Output the (X, Y) coordinate of the center of the cell containing the given text.  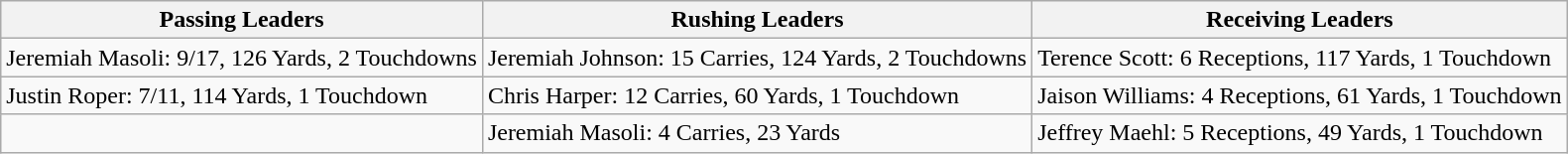
Rushing Leaders (757, 20)
Jaison Williams: 4 Receptions, 61 Yards, 1 Touchdown (1300, 95)
Jeremiah Masoli: 4 Carries, 23 Yards (757, 133)
Justin Roper: 7/11, 114 Yards, 1 Touchdown (242, 95)
Passing Leaders (242, 20)
Terence Scott: 6 Receptions, 117 Yards, 1 Touchdown (1300, 58)
Chris Harper: 12 Carries, 60 Yards, 1 Touchdown (757, 95)
Jeremiah Johnson: 15 Carries, 124 Yards, 2 Touchdowns (757, 58)
Jeremiah Masoli: 9/17, 126 Yards, 2 Touchdowns (242, 58)
Jeffrey Maehl: 5 Receptions, 49 Yards, 1 Touchdown (1300, 133)
Receiving Leaders (1300, 20)
